Locate the cell with the specified text and output its (X, Y) center coordinate. 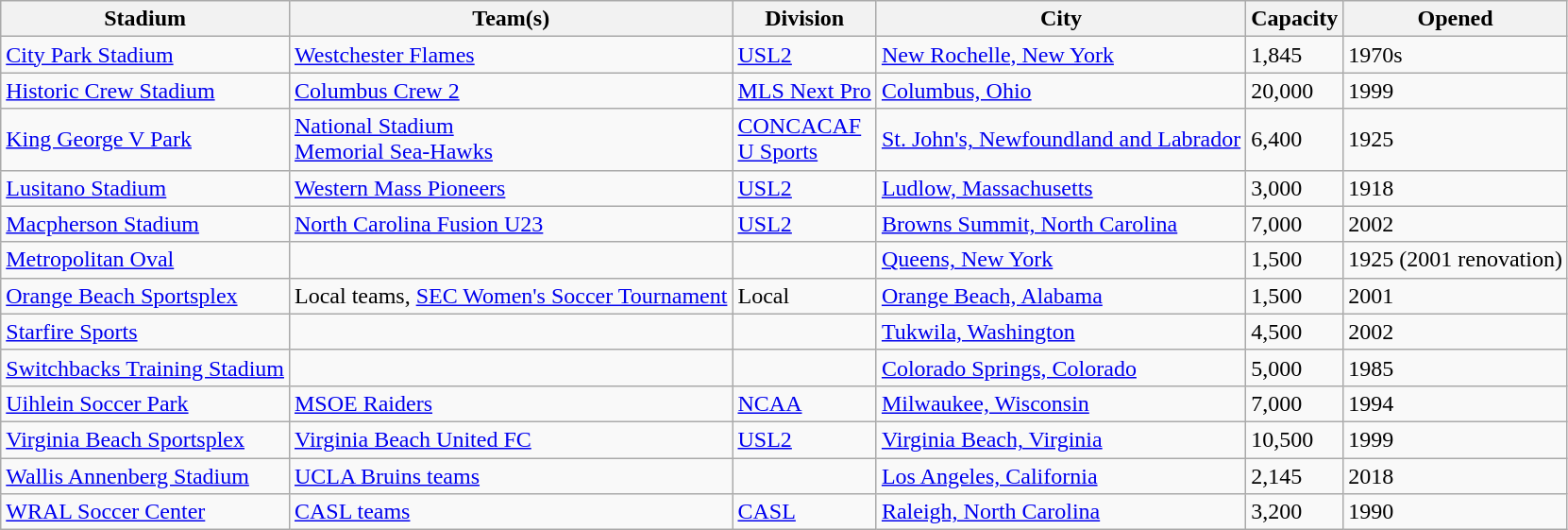
Opened (1456, 19)
Metropolitan Oval (145, 260)
Uihlein Soccer Park (145, 403)
3,000 (1295, 188)
5,000 (1295, 368)
2001 (1456, 296)
2,145 (1295, 475)
1,845 (1295, 55)
Ludlow, Massachusetts (1061, 188)
1985 (1456, 368)
City Park Stadium (145, 55)
20,000 (1295, 91)
Local teams, SEC Women's Soccer Tournament (510, 296)
Virginia Beach, Virginia (1061, 439)
UCLA Bruins teams (510, 475)
City (1061, 19)
1970s (1456, 55)
1925 (1456, 140)
CASL (804, 512)
Westchester Flames (510, 55)
1925 (2001 renovation) (1456, 260)
CASL teams (510, 512)
2018 (1456, 475)
Columbus Crew 2 (510, 91)
Queens, New York (1061, 260)
Team(s) (510, 19)
Starfire Sports (145, 332)
6,400 (1295, 140)
Division (804, 19)
New Rochelle, New York (1061, 55)
3,200 (1295, 512)
Local (804, 296)
Raleigh, North Carolina (1061, 512)
10,500 (1295, 439)
WRAL Soccer Center (145, 512)
Orange Beach Sportsplex (145, 296)
Switchbacks Training Stadium (145, 368)
Orange Beach, Alabama (1061, 296)
Western Mass Pioneers (510, 188)
Browns Summit, North Carolina (1061, 224)
Stadium (145, 19)
Wallis Annenberg Stadium (145, 475)
Los Angeles, California (1061, 475)
4,500 (1295, 332)
North Carolina Fusion U23 (510, 224)
CONCACAFU Sports (804, 140)
Milwaukee, Wisconsin (1061, 403)
Tukwila, Washington (1061, 332)
King George V Park (145, 140)
MSOE Raiders (510, 403)
Virginia Beach United FC (510, 439)
Colorado Springs, Colorado (1061, 368)
1994 (1456, 403)
NCAA (804, 403)
Lusitano Stadium (145, 188)
1990 (1456, 512)
Macpherson Stadium (145, 224)
MLS Next Pro (804, 91)
Columbus, Ohio (1061, 91)
National StadiumMemorial Sea-Hawks (510, 140)
St. John's, Newfoundland and Labrador (1061, 140)
1918 (1456, 188)
Capacity (1295, 19)
Historic Crew Stadium (145, 91)
Virginia Beach Sportsplex (145, 439)
